Scan for the cell matching the given text and deliver its (x, y) coordinate at center. 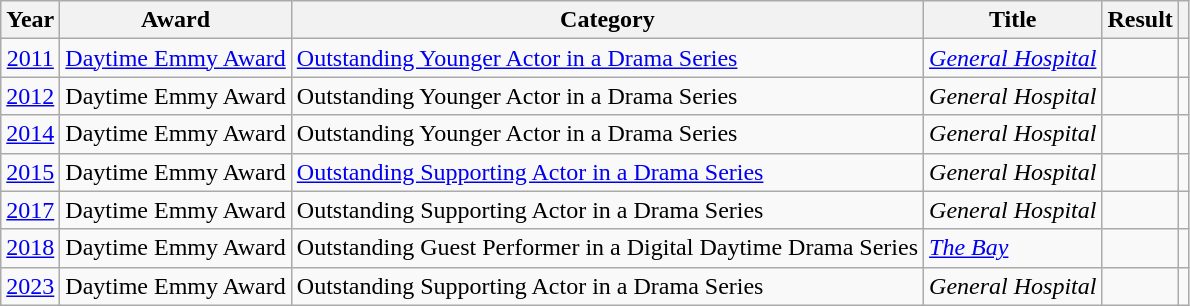
Title (1013, 20)
2015 (30, 172)
Result (1140, 20)
2017 (30, 210)
2023 (30, 286)
2012 (30, 96)
2018 (30, 248)
2011 (30, 58)
Year (30, 20)
Award (176, 20)
Category (607, 20)
The Bay (1013, 248)
Outstanding Guest Performer in a Digital Daytime Drama Series (607, 248)
2014 (30, 134)
